Provide the (X, Y) coordinate of the cell's center where the given text is located.  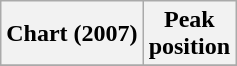
Chart (2007) (72, 34)
Peakposition (189, 34)
